Capture the cell that displays the provided text and extract its (x, y) central coordinate. 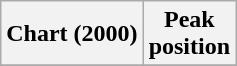
Peakposition (189, 34)
Chart (2000) (72, 34)
